Capture the cell that displays the provided text and extract its (x, y) central coordinate. 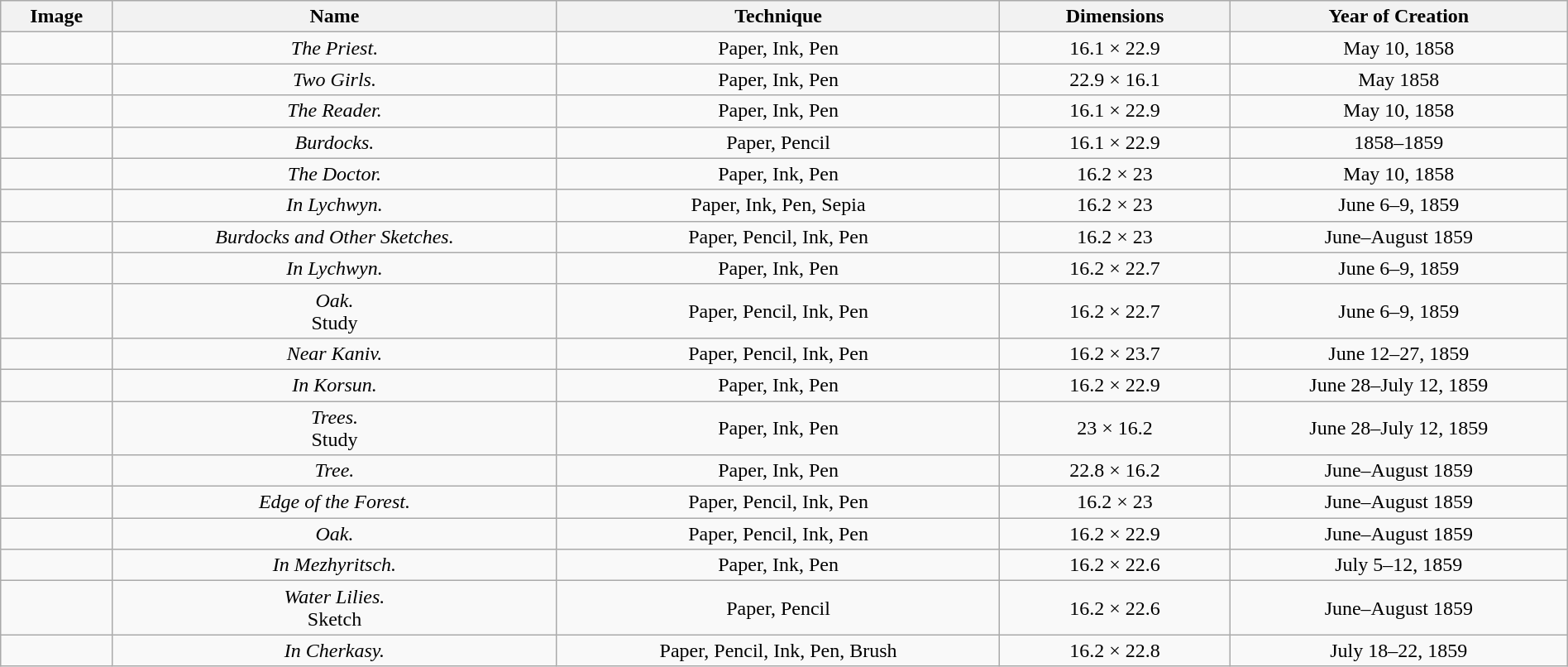
Name (335, 17)
The Priest. (335, 48)
The Reader. (335, 111)
16.2 × 22.8 (1115, 650)
Burdocks and Other Sketches. (335, 237)
22.9 × 16.1 (1115, 79)
Year of Creation (1398, 17)
Near Kaniv. (335, 353)
In Mezhyritsch. (335, 565)
Oak.Study (335, 311)
Technique (777, 17)
Tree. (335, 471)
Paper, Pencil, Ink, Pen, Brush (777, 650)
In Korsun. (335, 385)
Dimensions (1115, 17)
16.2 × 23.7 (1115, 353)
July 18–22, 1859 (1398, 650)
Oak. (335, 534)
Trees.Study (335, 427)
July 5–12, 1859 (1398, 565)
In Cherkasy. (335, 650)
22.8 × 16.2 (1115, 471)
Two Girls. (335, 79)
Image (56, 17)
The Doctor. (335, 174)
Paper, Ink, Pen, Sepia (777, 205)
Burdocks. (335, 142)
Edge of the Forest. (335, 502)
Water Lilies.Sketch (335, 607)
1858–1859 (1398, 142)
May 1858 (1398, 79)
June 12–27, 1859 (1398, 353)
23 × 16.2 (1115, 427)
